Detect which cell encompasses the target text, then output its [X, Y] center coordinate. 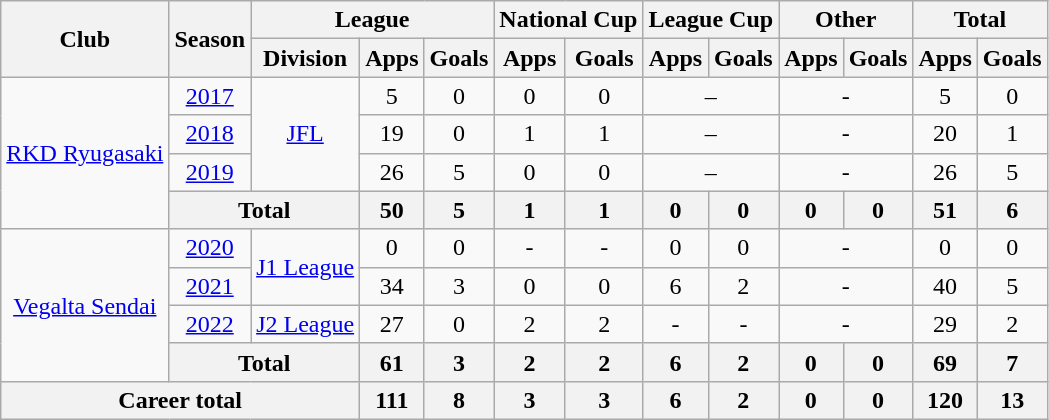
RKD Ryugasaki [85, 153]
61 [392, 362]
2022 [210, 324]
19 [392, 134]
J2 League [306, 324]
National Cup [568, 20]
20 [945, 134]
J1 League [306, 267]
27 [392, 324]
8 [459, 400]
29 [945, 324]
50 [392, 210]
Other [846, 20]
120 [945, 400]
Career total [180, 400]
69 [945, 362]
2019 [210, 172]
51 [945, 210]
Season [210, 39]
League [372, 20]
13 [1012, 400]
2017 [210, 96]
JFL [306, 134]
7 [1012, 362]
League Cup [711, 20]
Club [85, 39]
40 [945, 286]
Vegalta Sendai [85, 305]
34 [392, 286]
Division [306, 58]
2021 [210, 286]
111 [392, 400]
2020 [210, 248]
2018 [210, 134]
